Detect which cell encompasses the target text, then output its (x, y) center coordinate. 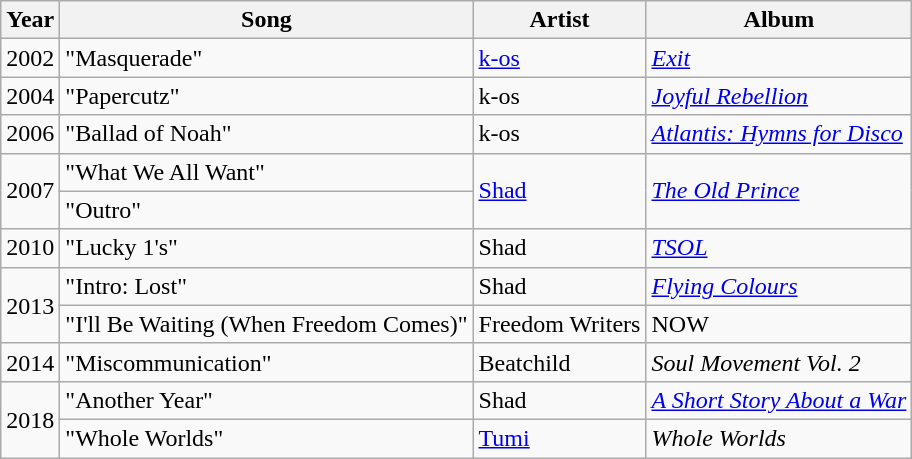
Whole Worlds (779, 438)
Freedom Writers (560, 324)
Artist (560, 20)
Year (30, 20)
TSOL (779, 248)
Soul Movement Vol. 2 (779, 362)
"Miscommunication" (266, 362)
"Papercutz" (266, 96)
"Masquerade" (266, 58)
Atlantis: Hymns for Disco (779, 134)
2007 (30, 191)
Song (266, 20)
"What We All Want" (266, 172)
2002 (30, 58)
"Another Year" (266, 400)
2018 (30, 419)
2013 (30, 305)
2006 (30, 134)
Tumi (560, 438)
Beatchild (560, 362)
A Short Story About a War (779, 400)
"Whole Worlds" (266, 438)
"Intro: Lost" (266, 286)
"I'll Be Waiting (When Freedom Comes)" (266, 324)
2014 (30, 362)
Exit (779, 58)
2010 (30, 248)
Joyful Rebellion (779, 96)
"Outro" (266, 210)
2004 (30, 96)
The Old Prince (779, 191)
"Lucky 1's" (266, 248)
"Ballad of Noah" (266, 134)
NOW (779, 324)
Album (779, 20)
Flying Colours (779, 286)
